Search for the cell housing the specified text and yield its (X, Y) center coordinate. 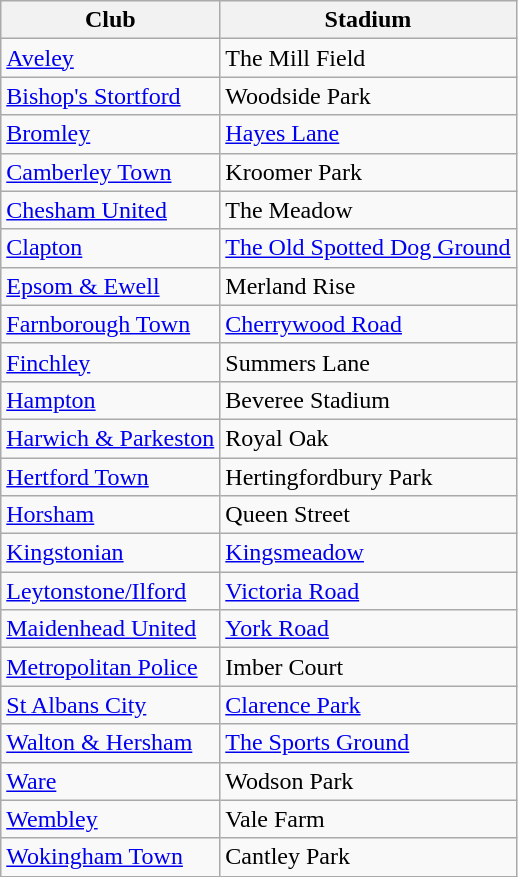
Vale Farm (368, 819)
Walton & Hersham (110, 743)
Queen Street (368, 515)
Cherrywood Road (368, 324)
Bishop's Stortford (110, 96)
Harwich & Parkeston (110, 438)
Kingsmeadow (368, 553)
Club (110, 20)
The Sports Ground (368, 743)
York Road (368, 629)
The Old Spotted Dog Ground (368, 248)
Aveley (110, 58)
Chesham United (110, 210)
Hayes Lane (368, 134)
Wembley (110, 819)
The Meadow (368, 210)
Summers Lane (368, 362)
Wokingham Town (110, 857)
Victoria Road (368, 591)
Horsham (110, 515)
The Mill Field (368, 58)
Metropolitan Police (110, 667)
Imber Court (368, 667)
Wodson Park (368, 781)
Epsom & Ewell (110, 286)
Beveree Stadium (368, 400)
Stadium (368, 20)
Royal Oak (368, 438)
Camberley Town (110, 172)
Leytonstone/Ilford (110, 591)
Bromley (110, 134)
Hampton (110, 400)
Hertford Town (110, 477)
Woodside Park (368, 96)
Merland Rise (368, 286)
Kingstonian (110, 553)
Clarence Park (368, 705)
Farnborough Town (110, 324)
Ware (110, 781)
Finchley (110, 362)
Kroomer Park (368, 172)
Clapton (110, 248)
Cantley Park (368, 857)
Maidenhead United (110, 629)
St Albans City (110, 705)
Hertingfordbury Park (368, 477)
